Identify which cell holds the provided text, then report its [X, Y] central coordinate. 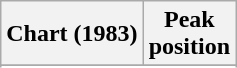
Peakposition [189, 34]
Chart (1983) [72, 34]
